Capture the cell that displays the provided text and extract its [X, Y] central coordinate. 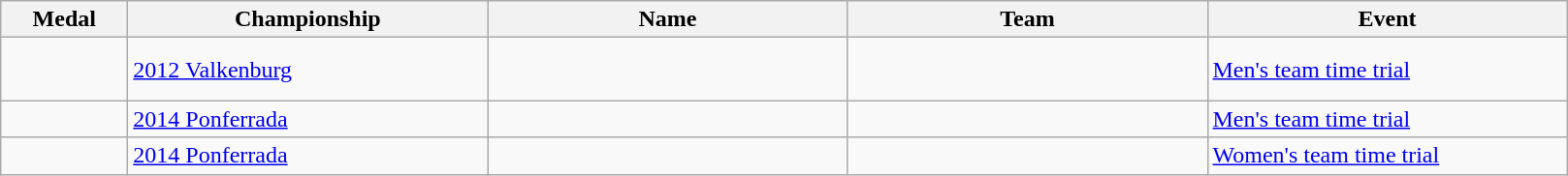
Event [1387, 19]
Team [1028, 19]
Name [667, 19]
2012 Valkenburg [308, 70]
Women's team time trial [1387, 156]
Championship [308, 19]
Medal [64, 19]
